Scan for the cell matching the given text and deliver its (X, Y) coordinate at center. 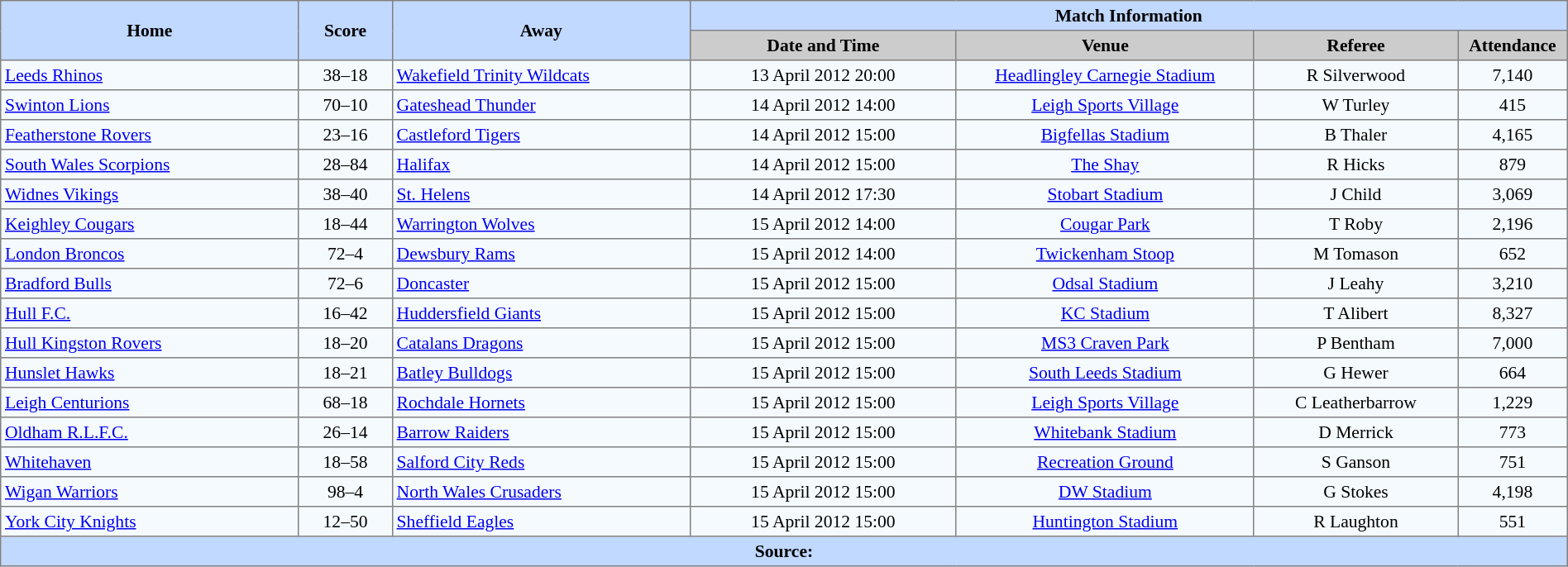
DW Stadium (1105, 492)
C Leatherbarrow (1355, 403)
38–40 (346, 194)
Hull F.C. (150, 313)
18–20 (346, 343)
70–10 (346, 105)
Batley Bulldogs (541, 373)
York City Knights (150, 522)
Huddersfield Giants (541, 313)
Stobart Stadium (1105, 194)
Score (346, 31)
B Thaler (1355, 135)
3,210 (1513, 283)
Odsal Stadium (1105, 283)
St. Helens (541, 194)
Wigan Warriors (150, 492)
551 (1513, 522)
7,000 (1513, 343)
4,165 (1513, 135)
415 (1513, 105)
Widnes Vikings (150, 194)
G Stokes (1355, 492)
Hull Kingston Rovers (150, 343)
12–50 (346, 522)
Catalans Dragons (541, 343)
98–4 (346, 492)
Whitebank Stadium (1105, 432)
Leeds Rhinos (150, 75)
Whitehaven (150, 462)
W Turley (1355, 105)
T Roby (1355, 224)
Source: (784, 551)
13 April 2012 20:00 (823, 75)
38–18 (346, 75)
T Alibert (1355, 313)
Keighley Cougars (150, 224)
Hunslet Hawks (150, 373)
R Hicks (1355, 164)
7,140 (1513, 75)
Home (150, 31)
Recreation Ground (1105, 462)
26–14 (346, 432)
Match Information (1128, 16)
Salford City Reds (541, 462)
KC Stadium (1105, 313)
18–21 (346, 373)
14 April 2012 14:00 (823, 105)
Leigh Centurions (150, 403)
751 (1513, 462)
Halifax (541, 164)
Warrington Wolves (541, 224)
Doncaster (541, 283)
London Broncos (150, 254)
North Wales Crusaders (541, 492)
23–16 (346, 135)
68–18 (346, 403)
664 (1513, 373)
Sheffield Eagles (541, 522)
South Leeds Stadium (1105, 373)
72–4 (346, 254)
Castleford Tigers (541, 135)
773 (1513, 432)
Cougar Park (1105, 224)
Featherstone Rovers (150, 135)
Away (541, 31)
Rochdale Hornets (541, 403)
R Silverwood (1355, 75)
Attendance (1513, 45)
Oldham R.L.F.C. (150, 432)
18–58 (346, 462)
16–42 (346, 313)
J Child (1355, 194)
Dewsbury Rams (541, 254)
18–44 (346, 224)
S Ganson (1355, 462)
Headlingley Carnegie Stadium (1105, 75)
3,069 (1513, 194)
72–6 (346, 283)
4,198 (1513, 492)
652 (1513, 254)
1,229 (1513, 403)
Bigfellas Stadium (1105, 135)
R Laughton (1355, 522)
Swinton Lions (150, 105)
Gateshead Thunder (541, 105)
Referee (1355, 45)
J Leahy (1355, 283)
Wakefield Trinity Wildcats (541, 75)
Twickenham Stoop (1105, 254)
Bradford Bulls (150, 283)
M Tomason (1355, 254)
2,196 (1513, 224)
Venue (1105, 45)
South Wales Scorpions (150, 164)
Date and Time (823, 45)
D Merrick (1355, 432)
Barrow Raiders (541, 432)
28–84 (346, 164)
14 April 2012 17:30 (823, 194)
The Shay (1105, 164)
8,327 (1513, 313)
P Bentham (1355, 343)
Huntington Stadium (1105, 522)
879 (1513, 164)
G Hewer (1355, 373)
MS3 Craven Park (1105, 343)
